Determine the (X, Y) coordinate at the center of the cell enclosing the given text.  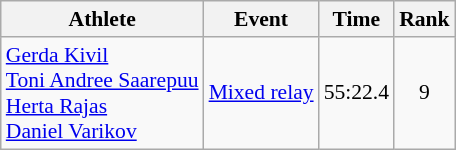
Athlete (102, 19)
Rank (424, 19)
Gerda KivilToni Andree SaarepuuHerta RajasDaniel Varikov (102, 93)
55:22.4 (356, 93)
Event (262, 19)
9 (424, 93)
Time (356, 19)
Mixed relay (262, 93)
